Identify which cell holds the provided text, then report its [x, y] central coordinate. 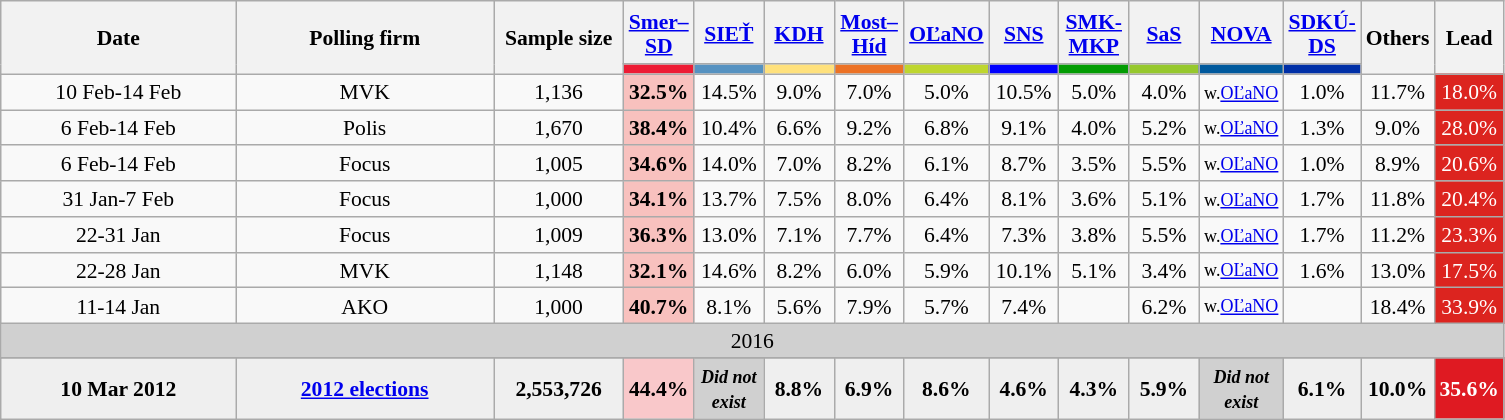
38.4% [659, 128]
7.7% [869, 235]
4.6% [1024, 388]
10 Feb-14 Feb [118, 92]
6.6% [799, 128]
11.7% [1398, 92]
3.5% [1094, 164]
8.0% [869, 199]
6.0% [869, 270]
SDKÚ-DS [1322, 32]
8.7% [1024, 164]
18.4% [1398, 306]
2,553,726 [559, 388]
6.8% [946, 128]
14.5% [729, 92]
36.3% [659, 235]
34.6% [659, 164]
1,148 [559, 270]
1.3% [1322, 128]
20.6% [1468, 164]
32.1% [659, 270]
Smer–SD [659, 32]
SMK-MKP [1094, 32]
Lead [1468, 38]
SNS [1024, 32]
7.3% [1024, 235]
5.6% [799, 306]
10 Mar 2012 [118, 388]
1,009 [559, 235]
7.5% [799, 199]
AKO [365, 306]
3.4% [1164, 270]
14.0% [729, 164]
1,005 [559, 164]
8.6% [946, 388]
28.0% [1468, 128]
32.5% [659, 92]
2016 [752, 341]
3.6% [1094, 199]
10.0% [1398, 388]
1,136 [559, 92]
Polling firm [365, 38]
NOVA [1241, 32]
Date [118, 38]
34.1% [659, 199]
9.2% [869, 128]
13.7% [729, 199]
1.6% [1322, 270]
17.5% [1468, 270]
18.0% [1468, 92]
7.9% [869, 306]
2012 elections [365, 388]
20.4% [1468, 199]
9.1% [1024, 128]
6.2% [1164, 306]
4.3% [1094, 388]
10.4% [729, 128]
8.8% [799, 388]
23.3% [1468, 235]
31 Jan-7 Feb [118, 199]
33.9% [1468, 306]
7.1% [799, 235]
Polis [365, 128]
10.5% [1024, 92]
11-14 Jan [118, 306]
3.8% [1094, 235]
11.8% [1398, 199]
44.4% [659, 388]
11.2% [1398, 235]
7.4% [1024, 306]
Others [1398, 38]
KDH [799, 32]
10.1% [1024, 270]
1,670 [559, 128]
Most–Híd [869, 32]
8.9% [1398, 164]
SIEŤ [729, 32]
22-31 Jan [118, 235]
Sample size [559, 38]
14.6% [729, 270]
SaS [1164, 32]
35.6% [1468, 388]
5.7% [946, 306]
6.9% [869, 388]
40.7% [659, 306]
5.2% [1164, 128]
OĽaNO [946, 32]
22-28 Jan [118, 270]
